Search for the cell housing the specified text and yield its [x, y] center coordinate. 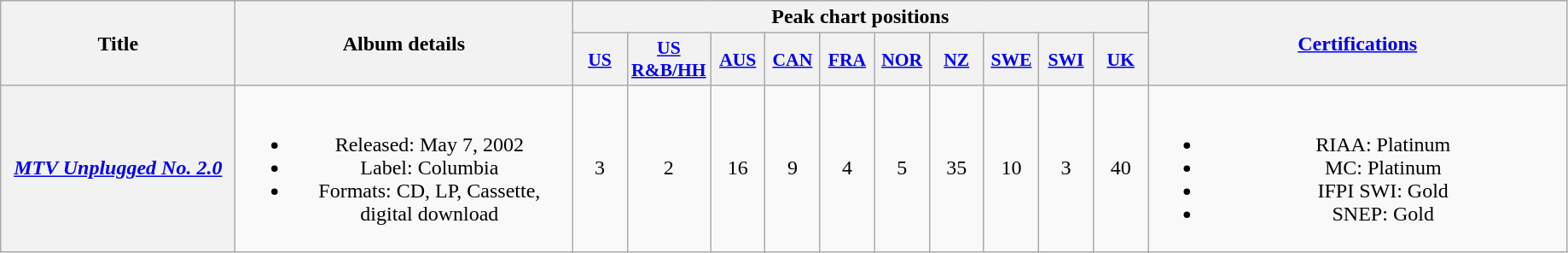
RIAA: PlatinumMC: PlatinumIFPI SWI: GoldSNEP: Gold [1358, 168]
40 [1121, 168]
AUS [738, 60]
CAN [793, 60]
Released: May 7, 2002Label: ColumbiaFormats: CD, LP, Cassette, digital download [404, 168]
9 [793, 168]
5 [902, 168]
SWI [1066, 60]
FRA [847, 60]
NOR [902, 60]
Title [118, 43]
2 [669, 168]
16 [738, 168]
SWE [1011, 60]
US R&B/HH [669, 60]
35 [956, 168]
MTV Unplugged No. 2.0 [118, 168]
US [600, 60]
UK [1121, 60]
Album details [404, 43]
NZ [956, 60]
10 [1011, 168]
4 [847, 168]
Certifications [1358, 43]
Peak chart positions [860, 17]
